Return the (X, Y) coordinate for the center point of the cell that contains the specified text.  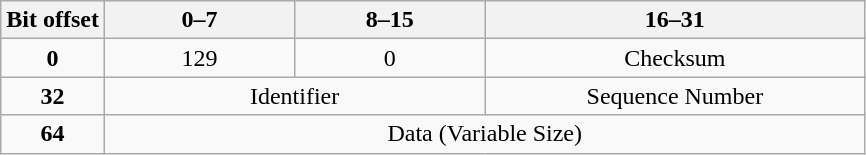
16–31 (675, 20)
Identifier (294, 96)
32 (53, 96)
Checksum (675, 58)
8–15 (390, 20)
0–7 (199, 20)
129 (199, 58)
Data (Variable Size) (484, 134)
Sequence Number (675, 96)
Bit offset (53, 20)
64 (53, 134)
